Output the [x, y] coordinate of the center of the cell containing the given text.  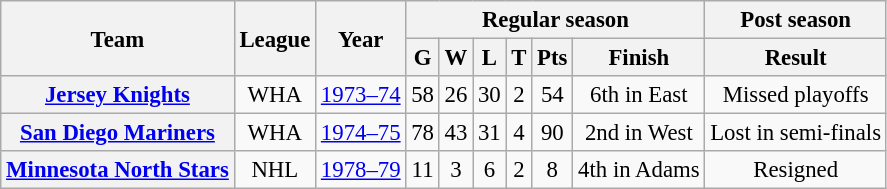
T [519, 58]
Year [361, 38]
L [490, 58]
Missed playoffs [796, 95]
Result [796, 58]
54 [552, 95]
Minnesota North Stars [118, 170]
NHL [274, 170]
Lost in semi-finals [796, 133]
43 [456, 133]
Jersey Knights [118, 95]
26 [456, 95]
Regular season [556, 20]
8 [552, 170]
4 [519, 133]
Post season [796, 20]
30 [490, 95]
4th in Adams [639, 170]
League [274, 38]
6 [490, 170]
58 [422, 95]
31 [490, 133]
6th in East [639, 95]
11 [422, 170]
90 [552, 133]
1974–75 [361, 133]
W [456, 58]
3 [456, 170]
1978–79 [361, 170]
1973–74 [361, 95]
San Diego Mariners [118, 133]
Pts [552, 58]
Finish [639, 58]
Team [118, 38]
G [422, 58]
2nd in West [639, 133]
78 [422, 133]
Resigned [796, 170]
